Return (x, y) of the center of cell containing provided text 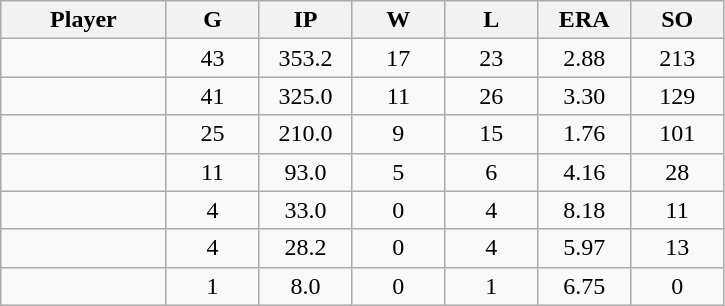
15 (492, 134)
325.0 (306, 96)
9 (398, 134)
101 (678, 134)
8.18 (584, 210)
SO (678, 20)
3.30 (584, 96)
8.0 (306, 286)
13 (678, 248)
26 (492, 96)
6 (492, 172)
129 (678, 96)
1.76 (584, 134)
5.97 (584, 248)
25 (212, 134)
33.0 (306, 210)
17 (398, 58)
L (492, 20)
ERA (584, 20)
353.2 (306, 58)
210.0 (306, 134)
28 (678, 172)
G (212, 20)
W (398, 20)
23 (492, 58)
6.75 (584, 286)
93.0 (306, 172)
41 (212, 96)
IP (306, 20)
Player (84, 20)
213 (678, 58)
28.2 (306, 248)
4.16 (584, 172)
43 (212, 58)
5 (398, 172)
2.88 (584, 58)
